Provide the [X, Y] coordinate of the cell's center where the given text is located.  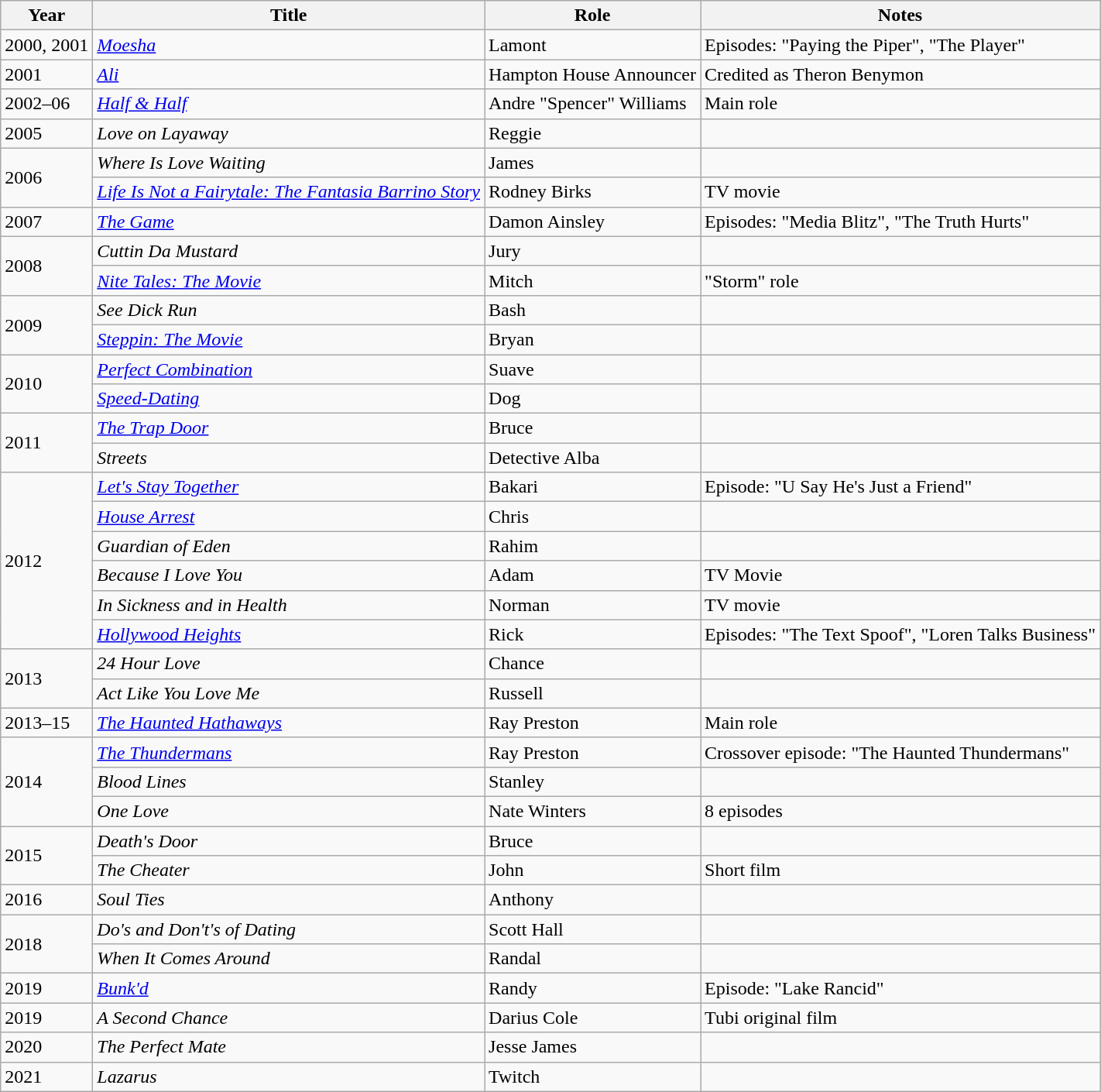
Short film [900, 871]
Life Is Not a Fairytale: The Fantasia Barrino Story [289, 192]
Where Is Love Waiting [289, 163]
2009 [46, 325]
Stanley [593, 781]
2013–15 [46, 723]
2001 [46, 74]
Bakari [593, 487]
Darius Cole [593, 1018]
2020 [46, 1047]
Rodney Birks [593, 192]
Nite Tales: The Movie [289, 280]
Jesse James [593, 1047]
Rick [593, 634]
Episode: "U Say He's Just a Friend" [900, 487]
James [593, 163]
Reggie [593, 133]
Adam [593, 575]
"Storm" role [900, 280]
2008 [46, 266]
When It Comes Around [289, 959]
See Dick Run [289, 310]
24 Hour Love [289, 664]
Episodes: "The Text Spoof", "Loren Talks Business" [900, 634]
Lazarus [289, 1077]
Hampton House Announcer [593, 74]
Bash [593, 310]
The Cheater [289, 871]
2016 [46, 900]
Dog [593, 399]
Twitch [593, 1077]
Bryan [593, 339]
Norman [593, 605]
Episodes: "Paying the Piper", "The Player" [900, 45]
Guardian of Eden [289, 546]
House Arrest [289, 517]
Title [289, 15]
Because I Love You [289, 575]
One Love [289, 811]
Speed-Dating [289, 399]
2013 [46, 678]
Chance [593, 664]
2018 [46, 944]
Crossover episode: "The Haunted Thundermans" [900, 752]
2010 [46, 384]
Half & Half [289, 104]
Moesha [289, 45]
Rahim [593, 546]
Credited as Theron Benymon [900, 74]
Role [593, 15]
TV Movie [900, 575]
In Sickness and in Health [289, 605]
Jury [593, 251]
Blood Lines [289, 781]
Damon Ainsley [593, 221]
2012 [46, 561]
Let's Stay Together [289, 487]
2006 [46, 177]
Anthony [593, 900]
2005 [46, 133]
The Haunted Hathaways [289, 723]
Streets [289, 458]
The Perfect Mate [289, 1047]
The Thundermans [289, 752]
2002–06 [46, 104]
Randy [593, 988]
Andre "Spencer" Williams [593, 104]
Nate Winters [593, 811]
2000, 2001 [46, 45]
The Game [289, 221]
Russell [593, 693]
2007 [46, 221]
Scott Hall [593, 929]
Perfect Combination [289, 369]
Episodes: "Media Blitz", "The Truth Hurts" [900, 221]
2011 [46, 443]
Steppin: The Movie [289, 339]
2015 [46, 855]
Soul Ties [289, 900]
Death's Door [289, 840]
Do's and Don't's of Dating [289, 929]
2021 [46, 1077]
Year [46, 15]
Act Like You Love Me [289, 693]
Notes [900, 15]
Cuttin Da Mustard [289, 251]
8 episodes [900, 811]
A Second Chance [289, 1018]
Hollywood Heights [289, 634]
Episode: "Lake Rancid" [900, 988]
Detective Alba [593, 458]
Tubi original film [900, 1018]
2014 [46, 781]
Mitch [593, 280]
Ali [289, 74]
The Trap Door [289, 428]
Randal [593, 959]
Lamont [593, 45]
Chris [593, 517]
Suave [593, 369]
John [593, 871]
Love on Layaway [289, 133]
Bunk'd [289, 988]
